Output the (x, y) coordinate of the center of the cell containing the given text.  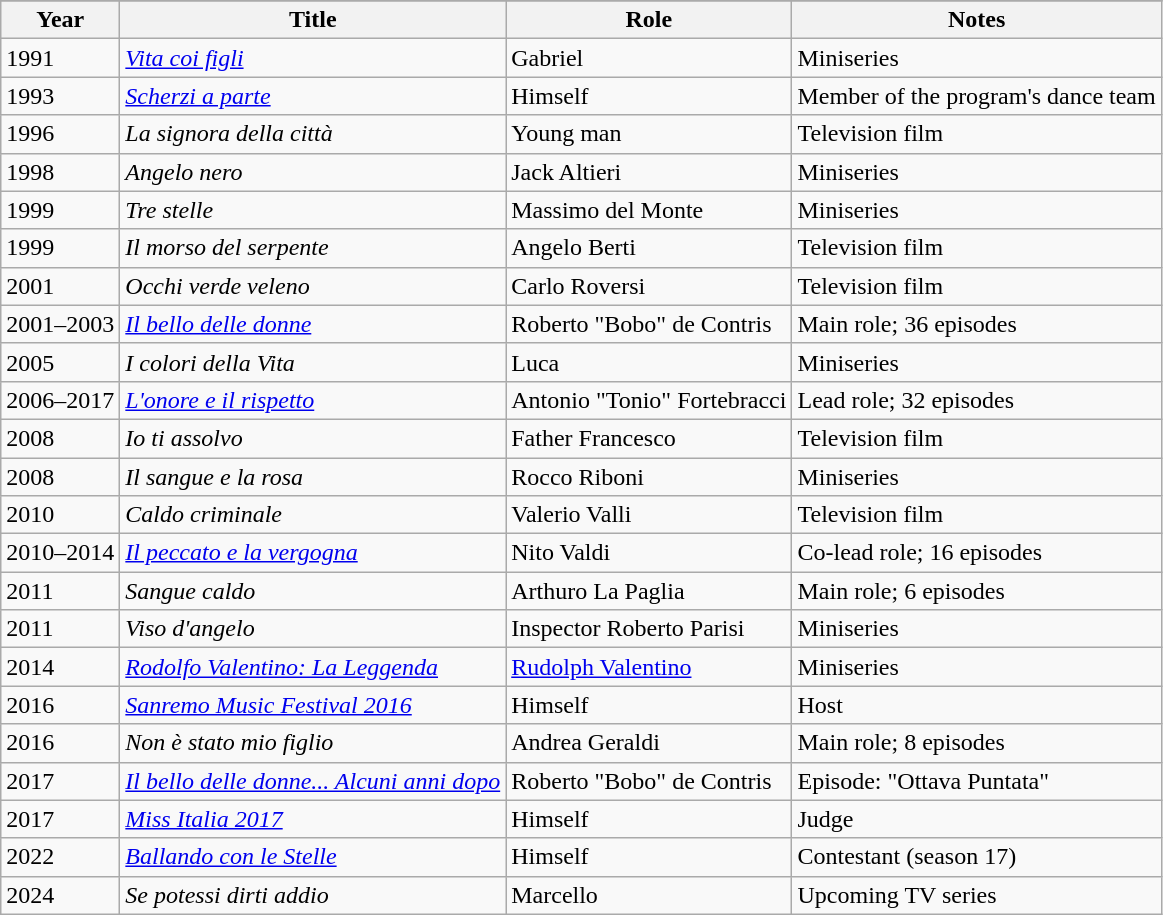
1996 (60, 134)
1991 (60, 58)
Jack Altieri (649, 172)
Il bello delle donne... Alcuni anni dopo (313, 781)
1993 (60, 96)
Ballando con le Stelle (313, 857)
Nito Valdi (649, 553)
2014 (60, 667)
Judge (976, 819)
Se potessi dirti addio (313, 895)
Io ti assolvo (313, 438)
2022 (60, 857)
Member of the program's dance team (976, 96)
2010–2014 (60, 553)
Inspector Roberto Parisi (649, 629)
Sanremo Music Festival 2016 (313, 705)
Notes (976, 20)
Lead role; 32 episodes (976, 400)
Il peccato e la vergogna (313, 553)
2005 (60, 362)
Title (313, 20)
Antonio "Tonio" Fortebracci (649, 400)
La signora della città (313, 134)
L'onore e il rispetto (313, 400)
Luca (649, 362)
2001 (60, 286)
Rudolph Valentino (649, 667)
Caldo criminale (313, 515)
Angelo Berti (649, 248)
Angelo nero (313, 172)
Sangue caldo (313, 591)
Arthuro La Paglia (649, 591)
Occhi verde veleno (313, 286)
Co-lead role; 16 episodes (976, 553)
Role (649, 20)
Young man (649, 134)
Scherzi a parte (313, 96)
Main role; 6 episodes (976, 591)
I colori della Vita (313, 362)
Tre stelle (313, 210)
2001–2003 (60, 324)
Viso d'angelo (313, 629)
2006–2017 (60, 400)
Valerio Valli (649, 515)
Massimo del Monte (649, 210)
Main role; 36 episodes (976, 324)
Year (60, 20)
Upcoming TV series (976, 895)
Father Francesco (649, 438)
Gabriel (649, 58)
Rodolfo Valentino: La Leggenda (313, 667)
2024 (60, 895)
Carlo Roversi (649, 286)
Host (976, 705)
2010 (60, 515)
Rocco Riboni (649, 477)
Andrea Geraldi (649, 743)
1998 (60, 172)
Main role; 8 episodes (976, 743)
Non è stato mio figlio (313, 743)
Miss Italia 2017 (313, 819)
Il sangue e la rosa (313, 477)
Il bello delle donne (313, 324)
Contestant (season 17) (976, 857)
Il morso del serpente (313, 248)
Episode: "Ottava Puntata" (976, 781)
Vita coi figli (313, 58)
Marcello (649, 895)
